From the cell containing the given text, extract its center point as (x, y) coordinate. 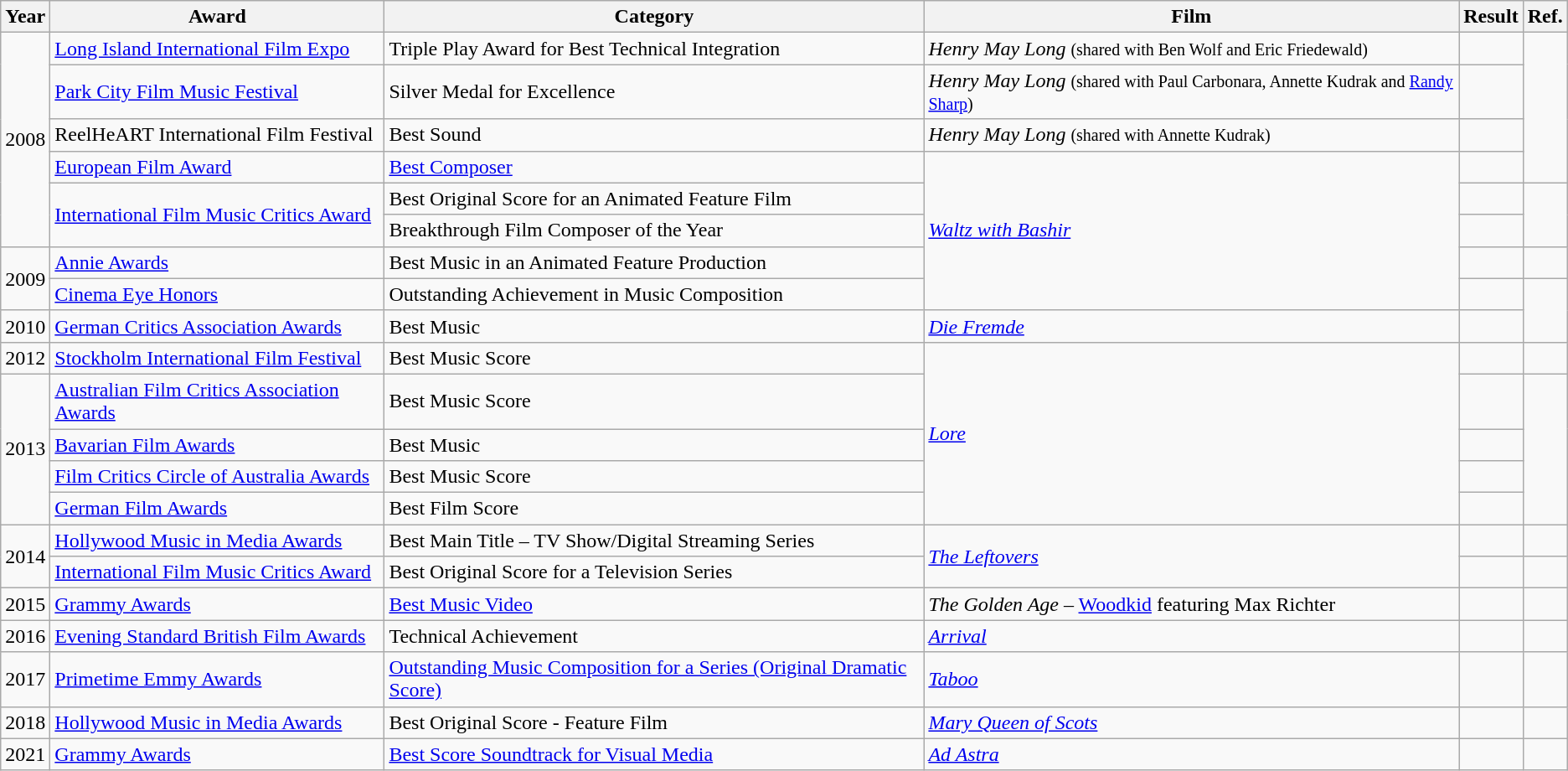
2014 (25, 556)
Cinema Eye Honors (218, 294)
Best Music in an Animated Feature Production (654, 262)
Silver Medal for Excellence (654, 92)
Best Film Score (654, 509)
Primetime Emmy Awards (218, 679)
Best Original Score - Feature Film (654, 722)
The Leftovers (1191, 556)
Year (25, 17)
2021 (25, 754)
Outstanding Achievement in Music Composition (654, 294)
Technical Achievement (654, 636)
ReelHeART International Film Festival (218, 135)
Outstanding Music Composition for a Series (Original Dramatic Score) (654, 679)
Park City Film Music Festival (218, 92)
Film Critics Circle of Australia Awards (218, 477)
Triple Play Award for Best Technical Integration (654, 49)
Best Original Score for a Television Series (654, 572)
Bavarian Film Awards (218, 445)
Lore (1191, 432)
2009 (25, 278)
Taboo (1191, 679)
2010 (25, 326)
Australian Film Critics Association Awards (218, 401)
Award (218, 17)
2018 (25, 722)
2012 (25, 358)
Arrival (1191, 636)
2016 (25, 636)
Henry May Long (shared with Ben Wolf and Eric Friedewald) (1191, 49)
2015 (25, 604)
The Golden Age – Woodkid featuring Max Richter (1191, 604)
German Critics Association Awards (218, 326)
Best Sound (654, 135)
Category (654, 17)
Ad Astra (1191, 754)
Henry May Long (shared with Annette Kudrak) (1191, 135)
2017 (25, 679)
Die Fremde (1191, 326)
Best Score Soundtrack for Visual Media (654, 754)
Henry May Long (shared with Paul Carbonara, Annette Kudrak and Randy Sharp) (1191, 92)
Waltz with Bashir (1191, 230)
2013 (25, 449)
2008 (25, 139)
Evening Standard British Film Awards (218, 636)
Long Island International Film Expo (218, 49)
Breakthrough Film Composer of the Year (654, 230)
German Film Awards (218, 509)
Result (1491, 17)
Best Composer (654, 167)
Film (1191, 17)
Best Original Score for an Animated Feature Film (654, 199)
Stockholm International Film Festival (218, 358)
Annie Awards (218, 262)
Best Music Video (654, 604)
Best Main Title – TV Show/Digital Streaming Series (654, 541)
Ref. (1545, 17)
Mary Queen of Scots (1191, 722)
European Film Award (218, 167)
